Locate the cell with the specified text and output its [x, y] center coordinate. 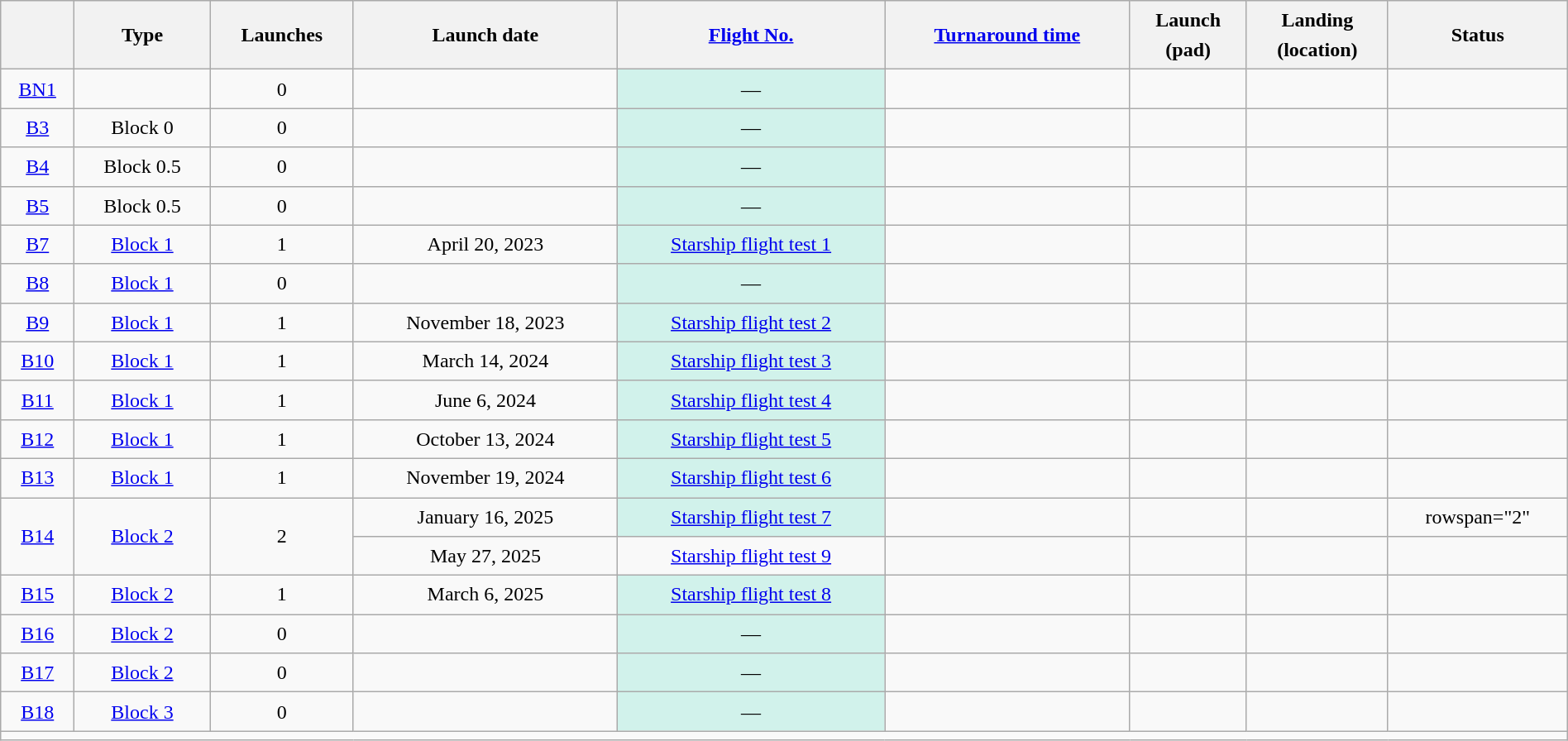
June 6, 2024 [485, 400]
Starship flight test 9 [751, 556]
B13 [38, 478]
Block 0 [142, 127]
Block 3 [142, 711]
March 6, 2025 [485, 595]
BN1 [38, 89]
Launch date [485, 35]
B10 [38, 361]
B18 [38, 711]
B4 [38, 167]
Status [1477, 35]
B15 [38, 595]
Starship flight test 5 [751, 438]
Landing(location) [1317, 35]
Type [142, 35]
Launch(pad) [1188, 35]
B12 [38, 438]
November 18, 2023 [485, 323]
2 [281, 537]
Turnaround time [1007, 35]
B17 [38, 673]
B16 [38, 633]
November 19, 2024 [485, 478]
Starship flight test 2 [751, 323]
October 13, 2024 [485, 438]
May 27, 2025 [485, 556]
B11 [38, 400]
B5 [38, 205]
Starship flight test 3 [751, 361]
April 20, 2023 [485, 245]
March 14, 2024 [485, 361]
B7 [38, 245]
Starship flight test 8 [751, 595]
Starship flight test 1 [751, 245]
January 16, 2025 [485, 518]
B8 [38, 283]
B3 [38, 127]
Launches [281, 35]
Flight No. [751, 35]
Starship flight test 6 [751, 478]
Starship flight test 7 [751, 518]
Starship flight test 4 [751, 400]
B9 [38, 323]
B14 [38, 537]
rowspan="2" [1477, 518]
